Extract the [X, Y] coordinate from the center of the cell holding the provided text.  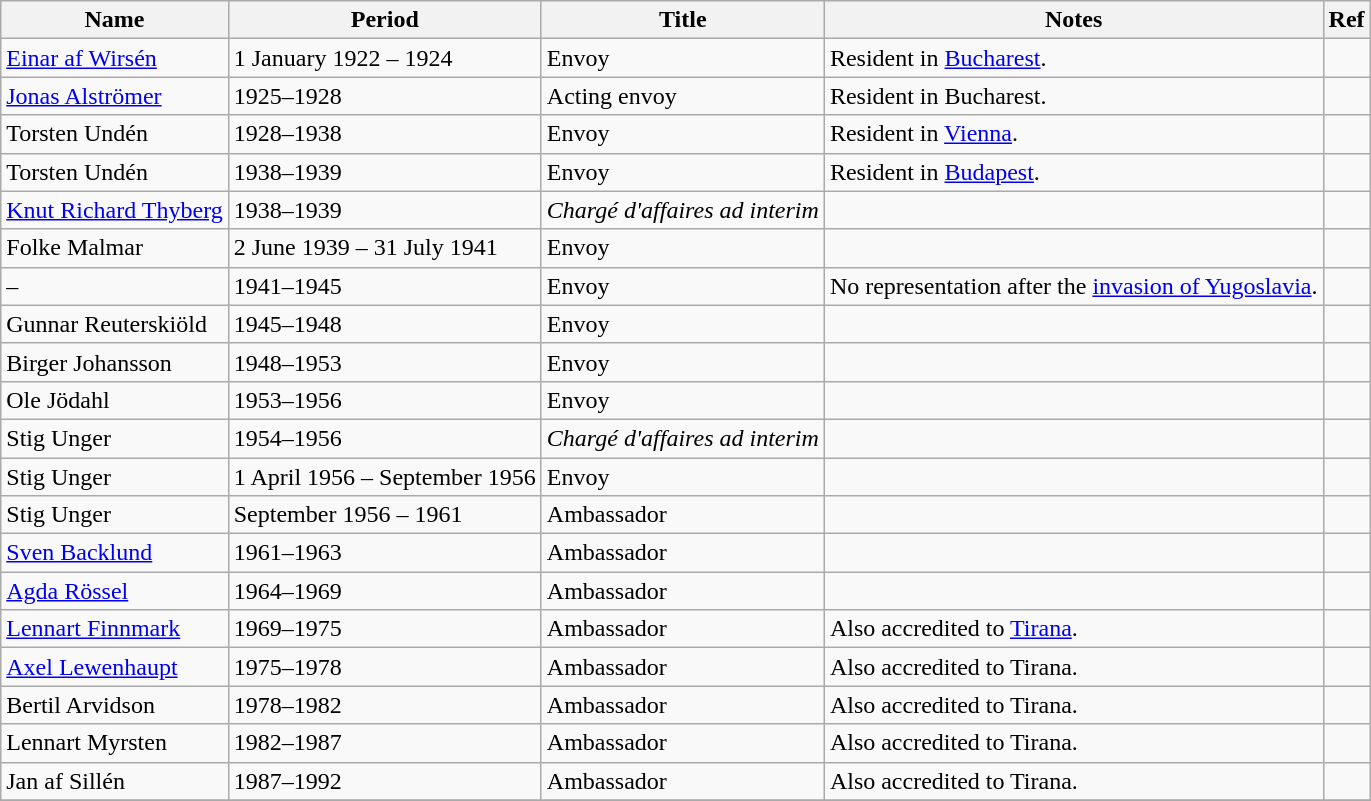
1982–1987 [384, 743]
1978–1982 [384, 705]
Sven Backlund [114, 553]
Period [384, 20]
1928–1938 [384, 134]
1975–1978 [384, 667]
Folke Malmar [114, 248]
1954–1956 [384, 438]
Jonas Alströmer [114, 96]
Agda Rössel [114, 591]
1961–1963 [384, 553]
1953–1956 [384, 400]
Resident in Budapest. [1074, 172]
1941–1945 [384, 286]
No representation after the invasion of Yugoslavia. [1074, 286]
Lennart Myrsten [114, 743]
Acting envoy [682, 96]
1 January 1922 – 1924 [384, 58]
Resident in Vienna. [1074, 134]
Axel Lewenhaupt [114, 667]
Ole Jödahl [114, 400]
Einar af Wirsén [114, 58]
Knut Richard Thyberg [114, 210]
Name [114, 20]
1945–1948 [384, 324]
1987–1992 [384, 781]
Gunnar Reuterskiöld [114, 324]
Lennart Finnmark [114, 629]
Title [682, 20]
Birger Johansson [114, 362]
Jan af Sillén [114, 781]
1969–1975 [384, 629]
1 April 1956 – September 1956 [384, 477]
1925–1928 [384, 96]
September 1956 – 1961 [384, 515]
2 June 1939 – 31 July 1941 [384, 248]
Notes [1074, 20]
Ref [1346, 20]
Bertil Arvidson [114, 705]
– [114, 286]
1948–1953 [384, 362]
1964–1969 [384, 591]
